Extract the (x, y) coordinate from the center of the cell holding the provided text.  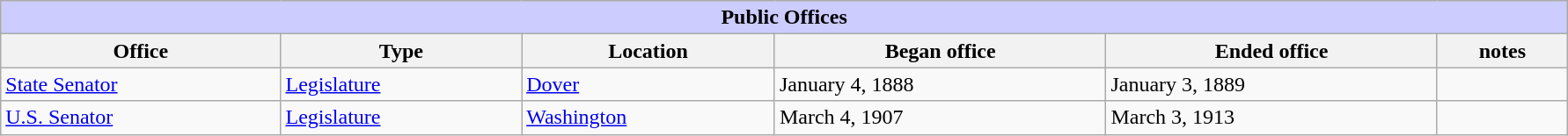
State Senator (141, 84)
U.S. Senator (141, 118)
Public Offices (785, 18)
Dover (648, 84)
Washington (648, 118)
January 3, 1889 (1271, 84)
Location (648, 51)
March 4, 1907 (940, 118)
Ended office (1271, 51)
notes (1502, 51)
Office (141, 51)
March 3, 1913 (1271, 118)
January 4, 1888 (940, 84)
Began office (940, 51)
Type (401, 51)
